For the text-containing cell, return its midpoint in [X, Y] coordinate format. 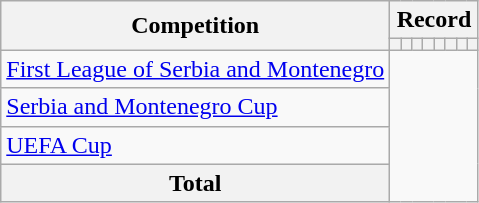
Serbia and Montenegro Cup [196, 107]
Record [434, 20]
Total [196, 183]
First League of Serbia and Montenegro [196, 69]
UEFA Cup [196, 145]
Competition [196, 26]
